Provide the (x, y) coordinate of the cell's center where the given text is located.  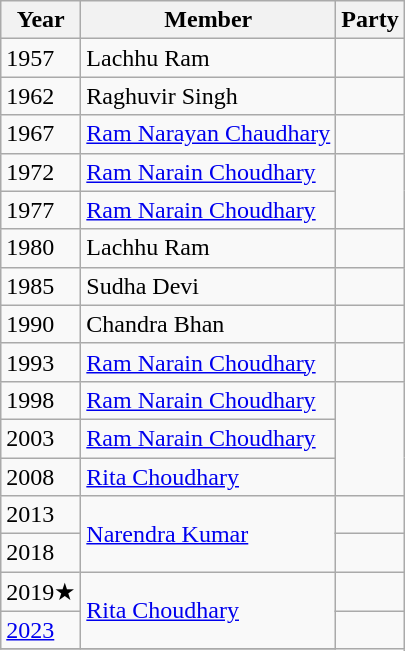
1998 (41, 400)
Sudha Devi (208, 286)
2023 (41, 630)
2003 (41, 438)
1957 (41, 58)
Narendra Kumar (208, 534)
2018 (41, 553)
Raghuvir Singh (208, 96)
2019★ (41, 592)
2013 (41, 515)
1967 (41, 134)
1985 (41, 286)
1980 (41, 248)
1990 (41, 324)
1977 (41, 210)
1993 (41, 362)
2008 (41, 477)
1972 (41, 172)
Chandra Bhan (208, 324)
Ram Narayan Chaudhary (208, 134)
Member (208, 20)
Year (41, 20)
Party (370, 20)
1962 (41, 96)
